Locate the cell with the specified text and output its [x, y] center coordinate. 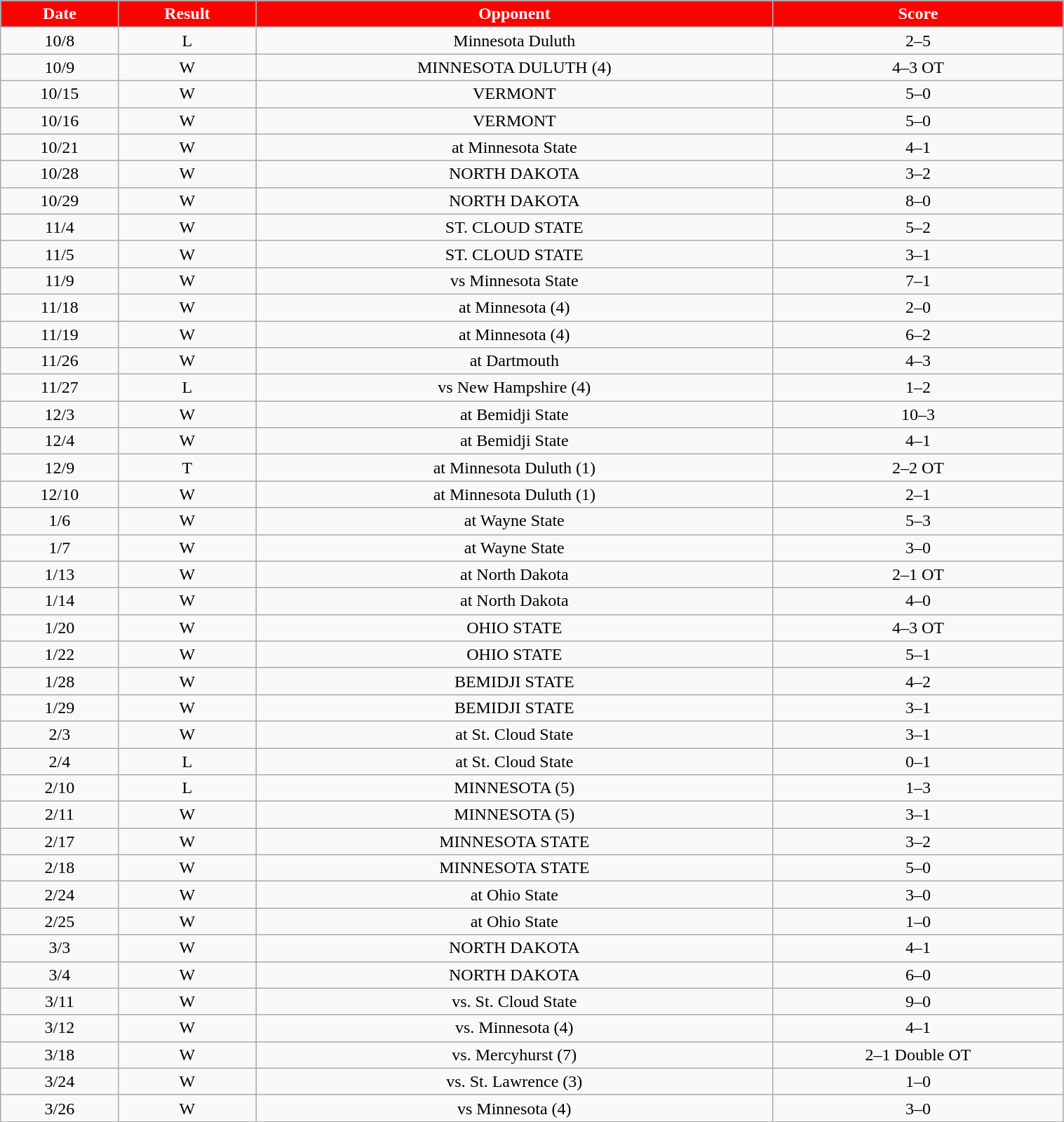
10/21 [60, 147]
10/29 [60, 201]
8–0 [918, 201]
11/9 [60, 280]
1–2 [918, 388]
vs. Mercyhurst (7) [515, 1055]
12/10 [60, 494]
1/14 [60, 601]
3/24 [60, 1081]
6–2 [918, 334]
1/28 [60, 681]
10/9 [60, 67]
3/3 [60, 948]
2–1 OT [918, 574]
3/18 [60, 1055]
11/26 [60, 361]
3/26 [60, 1108]
6–0 [918, 975]
at Minnesota State [515, 147]
2/3 [60, 734]
7–1 [918, 280]
11/18 [60, 307]
3/4 [60, 975]
2/18 [60, 868]
10/15 [60, 94]
5–1 [918, 654]
11/4 [60, 227]
2/4 [60, 761]
2/11 [60, 815]
2/17 [60, 841]
1/13 [60, 574]
2–1 [918, 494]
2–2 OT [918, 468]
Minnesota Duluth [515, 41]
2/24 [60, 895]
2/10 [60, 788]
vs. Minnesota (4) [515, 1028]
T [187, 468]
Date [60, 14]
2–1 Double OT [918, 1055]
4–0 [918, 601]
vs. St. Lawrence (3) [515, 1081]
1/7 [60, 548]
10/28 [60, 174]
11/5 [60, 254]
12/4 [60, 441]
vs. St. Cloud State [515, 1001]
10/8 [60, 41]
9–0 [918, 1001]
4–2 [918, 681]
MINNESOTA DULUTH (4) [515, 67]
2–0 [918, 307]
1/22 [60, 654]
Opponent [515, 14]
Result [187, 14]
5–2 [918, 227]
5–3 [918, 521]
at Dartmouth [515, 361]
2–5 [918, 41]
Score [918, 14]
vs Minnesota (4) [515, 1108]
12/3 [60, 414]
2/25 [60, 921]
0–1 [918, 761]
4–3 [918, 361]
11/27 [60, 388]
1/29 [60, 708]
11/19 [60, 334]
1–3 [918, 788]
12/9 [60, 468]
1/20 [60, 628]
3/11 [60, 1001]
vs Minnesota State [515, 280]
1/6 [60, 521]
10/16 [60, 121]
10–3 [918, 414]
vs New Hampshire (4) [515, 388]
3/12 [60, 1028]
